Capture the cell that displays the provided text and extract its (x, y) central coordinate. 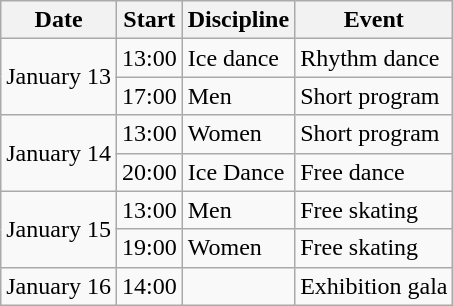
17:00 (149, 96)
Date (59, 20)
January 15 (59, 229)
Start (149, 20)
14:00 (149, 286)
January 13 (59, 77)
Rhythm dance (374, 58)
January 16 (59, 286)
Exhibition gala (374, 286)
20:00 (149, 172)
Ice Dance (238, 172)
Discipline (238, 20)
Ice dance (238, 58)
19:00 (149, 248)
January 14 (59, 153)
Event (374, 20)
Free dance (374, 172)
